Search for the cell housing the specified text and yield its [X, Y] center coordinate. 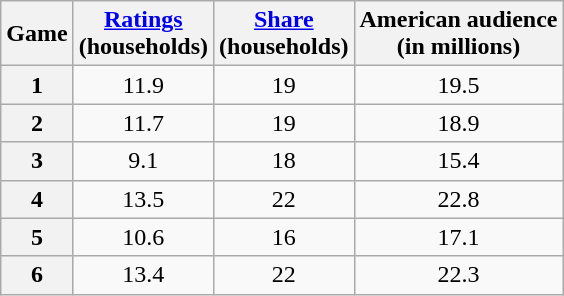
16 [284, 237]
4 [37, 199]
5 [37, 237]
13.5 [143, 199]
18 [284, 161]
11.9 [143, 85]
9.1 [143, 161]
Share(households) [284, 34]
Ratings(households) [143, 34]
19.5 [458, 85]
18.9 [458, 123]
22.3 [458, 275]
2 [37, 123]
17.1 [458, 237]
15.4 [458, 161]
American audience(in millions) [458, 34]
Game [37, 34]
6 [37, 275]
3 [37, 161]
11.7 [143, 123]
22.8 [458, 199]
10.6 [143, 237]
1 [37, 85]
13.4 [143, 275]
